Capture the cell that displays the provided text and extract its [X, Y] central coordinate. 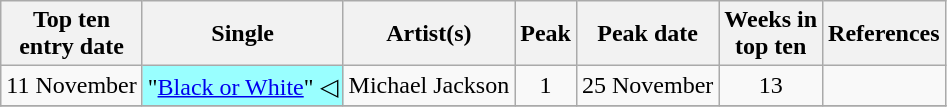
Michael Jackson [429, 86]
Top tenentry date [72, 34]
13 [771, 86]
Peak [546, 34]
Weeks intop ten [771, 34]
1 [546, 86]
Peak date [647, 34]
References [884, 34]
Single [242, 34]
"Black or White" ◁ [242, 86]
Artist(s) [429, 34]
25 November [647, 86]
11 November [72, 86]
